Return (X, Y) of the center of cell containing provided text 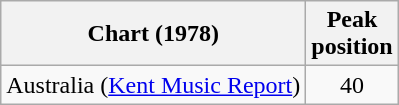
Australia (Kent Music Report) (154, 85)
Peakposition (352, 34)
40 (352, 85)
Chart (1978) (154, 34)
